Capture the cell that displays the provided text and extract its [x, y] central coordinate. 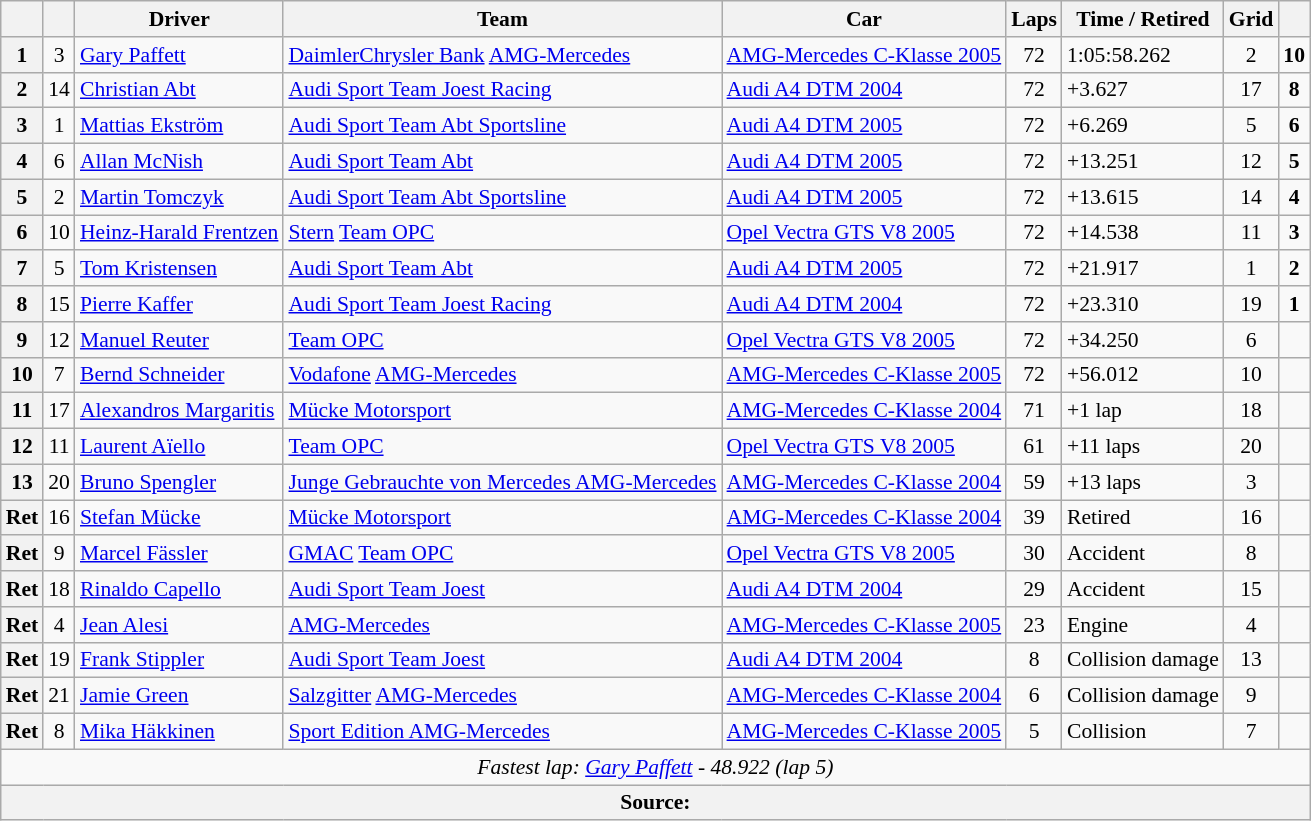
Bruno Spengler [179, 482]
Rinaldo Capello [179, 589]
Team [502, 19]
Manuel Reuter [179, 340]
Vodafone AMG-Mercedes [502, 375]
GMAC Team OPC [502, 554]
+13 laps [1143, 482]
Heinz-Harald Frentzen [179, 233]
Time / Retired [1143, 19]
+11 laps [1143, 447]
Christian Abt [179, 90]
23 [1034, 625]
Laurent Aïello [179, 447]
Driver [179, 19]
+23.310 [1143, 304]
Grid [1252, 19]
Tom Kristensen [179, 269]
+6.269 [1143, 126]
+34.250 [1143, 340]
+14.538 [1143, 233]
Jamie Green [179, 696]
Collision [1143, 732]
Car [864, 19]
+13.251 [1143, 162]
Martin Tomczyk [179, 197]
Mattias Ekström [179, 126]
Marcel Fässler [179, 554]
61 [1034, 447]
+1 lap [1143, 411]
Fastest lap: Gary Paffett - 48.922 (lap 5) [656, 767]
Laps [1034, 19]
Source: [656, 803]
Bernd Schneider [179, 375]
Allan McNish [179, 162]
Mika Häkkinen [179, 732]
Stern Team OPC [502, 233]
1:05:58.262 [1143, 55]
+21.917 [1143, 269]
DaimlerChrysler Bank AMG-Mercedes [502, 55]
71 [1034, 411]
+3.627 [1143, 90]
39 [1034, 518]
30 [1034, 554]
+56.012 [1143, 375]
Sport Edition AMG-Mercedes [502, 732]
59 [1034, 482]
Pierre Kaffer [179, 304]
+13.615 [1143, 197]
Jean Alesi [179, 625]
21 [59, 696]
Frank Stippler [179, 660]
Alexandros Margaritis [179, 411]
Stefan Mücke [179, 518]
Retired [1143, 518]
Salzgitter AMG-Mercedes [502, 696]
Engine [1143, 625]
Junge Gebrauchte von Mercedes AMG-Mercedes [502, 482]
Gary Paffett [179, 55]
29 [1034, 589]
AMG-Mercedes [502, 625]
